Capture the cell that displays the provided text and extract its (x, y) central coordinate. 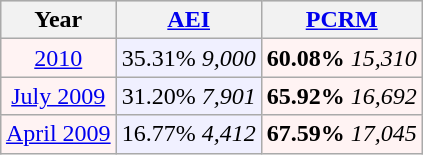
60.08% 15,310 (342, 58)
67.59% 17,045 (342, 134)
Year (58, 20)
April 2009 (58, 134)
16.77% 4,412 (188, 134)
65.92% 16,692 (342, 96)
31.20% 7,901 (188, 96)
AEI (188, 20)
PCRM (342, 20)
35.31% 9,000 (188, 58)
2010 (58, 58)
July 2009 (58, 96)
